Detect which cell encompasses the target text, then output its [x, y] center coordinate. 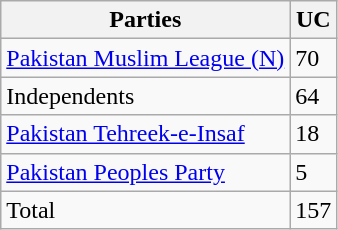
157 [314, 210]
Pakistan Muslim League (N) [146, 58]
18 [314, 134]
Pakistan Peoples Party [146, 172]
Pakistan Tehreek-e-Insaf [146, 134]
Parties [146, 20]
Total [146, 210]
UC [314, 20]
5 [314, 172]
70 [314, 58]
64 [314, 96]
Independents [146, 96]
